Locate the cell with the specified text and output its [x, y] center coordinate. 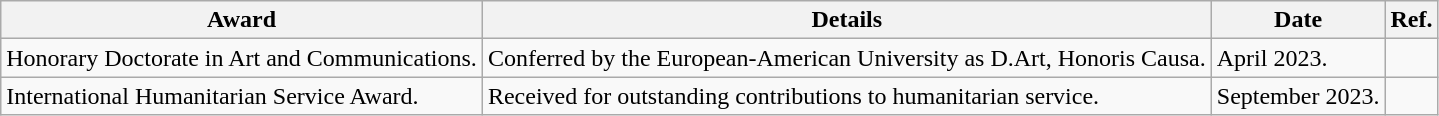
April 2023. [1298, 58]
Received for outstanding contributions to humanitarian service. [846, 96]
Conferred by the European-American University as D.Art, Honoris Causa. [846, 58]
September 2023. [1298, 96]
Honorary Doctorate in Art and Communications. [242, 58]
Ref. [1412, 20]
Date [1298, 20]
Award [242, 20]
International Humanitarian Service Award. [242, 96]
Details [846, 20]
